Detect which cell encompasses the target text, then output its [x, y] center coordinate. 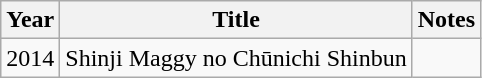
Year [30, 20]
Notes [446, 20]
Title [236, 20]
Shinji Maggy no Chūnichi Shinbun [236, 58]
2014 [30, 58]
